Determine the [X, Y] coordinate at the center of the cell enclosing the given text.  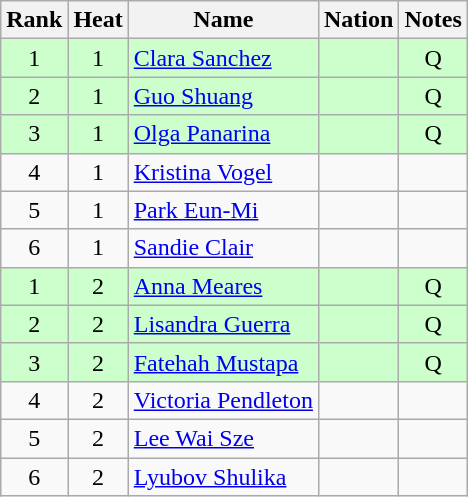
Clara Sanchez [223, 58]
Notes [433, 20]
Park Eun-Mi [223, 210]
Lisandra Guerra [223, 324]
Victoria Pendleton [223, 400]
Fatehah Mustapa [223, 362]
Anna Meares [223, 286]
Olga Panarina [223, 134]
Name [223, 20]
Sandie Clair [223, 248]
Lyubov Shulika [223, 477]
Heat [98, 20]
Rank [34, 20]
Nation [358, 20]
Kristina Vogel [223, 172]
Guo Shuang [223, 96]
Lee Wai Sze [223, 438]
